Locate the cell with the specified text and output its [x, y] center coordinate. 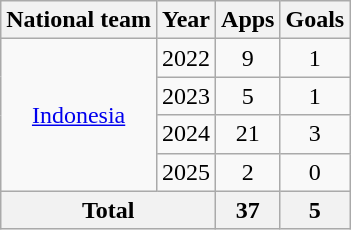
2022 [186, 58]
2023 [186, 96]
Year [186, 20]
National team [79, 20]
2025 [186, 172]
2 [248, 172]
Apps [248, 20]
37 [248, 210]
3 [315, 134]
Total [108, 210]
Indonesia [79, 115]
9 [248, 58]
0 [315, 172]
21 [248, 134]
Goals [315, 20]
2024 [186, 134]
